Determine the (x, y) coordinate at the center of the cell enclosing the given text.  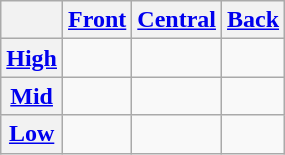
Front (98, 20)
Low (32, 134)
Mid (32, 96)
High (32, 58)
Back (254, 20)
Central (177, 20)
